Provide the (x, y) coordinate of the cell's center where the given text is located.  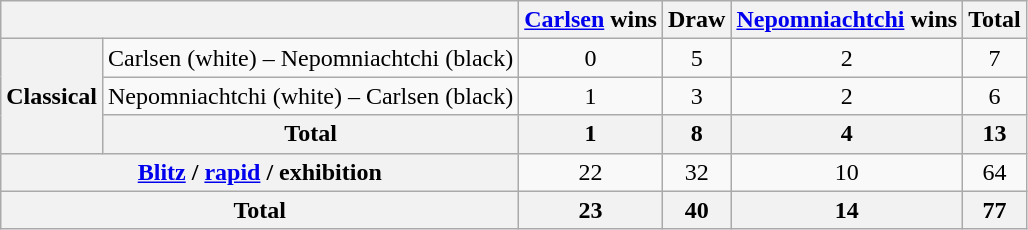
8 (696, 134)
3 (696, 96)
77 (995, 210)
14 (847, 210)
5 (696, 58)
Carlsen wins (591, 20)
64 (995, 172)
40 (696, 210)
22 (591, 172)
0 (591, 58)
6 (995, 96)
7 (995, 58)
23 (591, 210)
Classical (52, 96)
13 (995, 134)
Draw (696, 20)
10 (847, 172)
Carlsen (white) – Nepomniachtchi (black) (310, 58)
32 (696, 172)
Nepomniachtchi wins (847, 20)
Nepomniachtchi (white) – Carlsen (black) (310, 96)
4 (847, 134)
Blitz / rapid / exhibition (260, 172)
